Determine the (X, Y) coordinate at the center of the cell enclosing the given text.  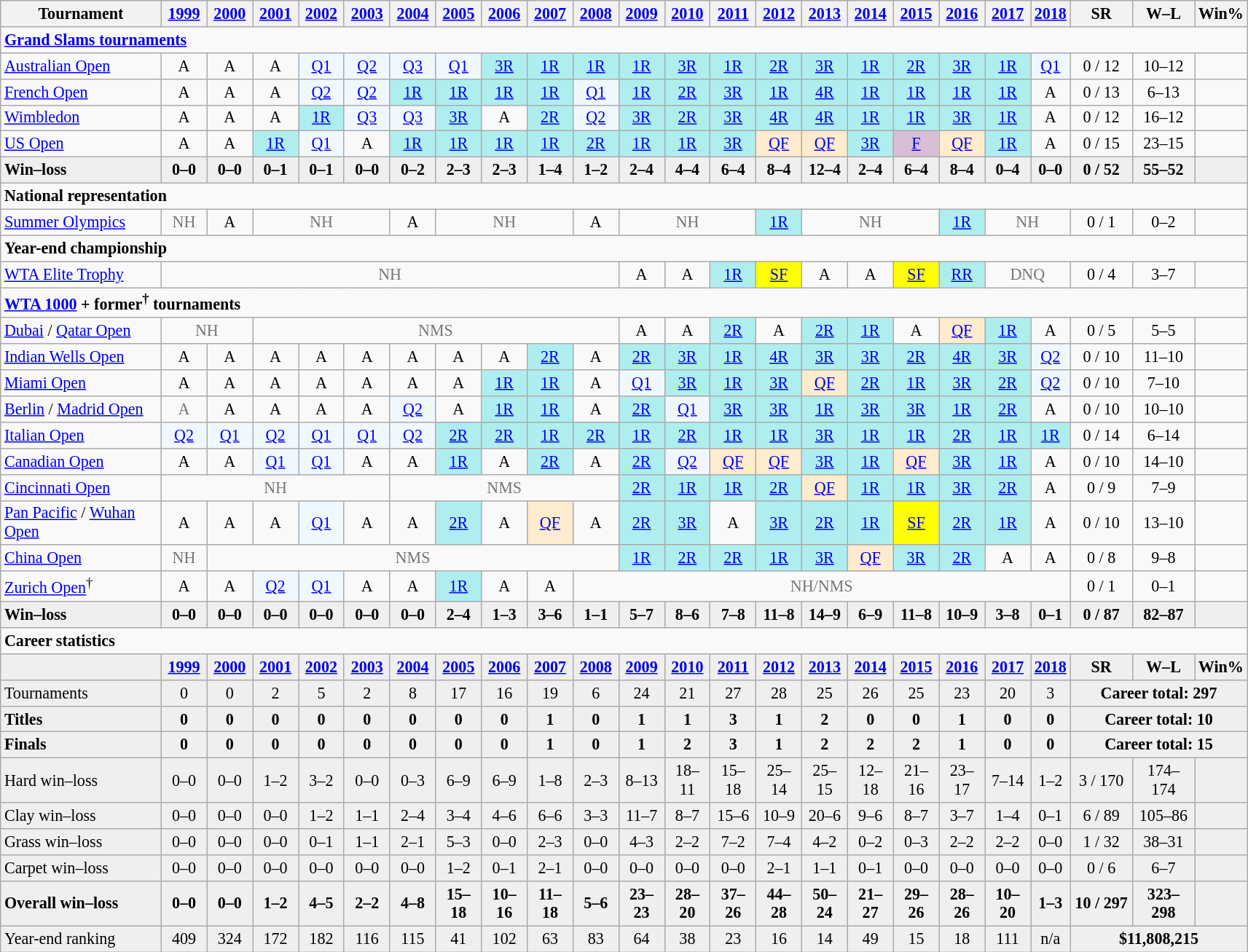
174–174 (1163, 779)
38 (688, 938)
Cincinnati Open (81, 487)
409 (184, 938)
Grand Slams tournaments (624, 39)
172 (275, 938)
7–8 (733, 615)
49 (870, 938)
14–9 (825, 615)
41 (459, 938)
Tournament (81, 13)
Pan Pacific / Wuhan Open (81, 523)
6–13 (1163, 92)
16–12 (1163, 118)
US Open (81, 144)
5–7 (641, 615)
19 (551, 693)
10–16 (504, 903)
23–17 (962, 779)
Career statistics (624, 640)
Summer Olympics (81, 222)
105–86 (1163, 816)
23–23 (641, 903)
21–27 (870, 903)
WTA Elite Trophy (81, 275)
18 (962, 938)
0 / 15 (1102, 144)
26 (870, 693)
RR (962, 275)
83 (596, 938)
Tournaments (81, 693)
0 / 14 (1102, 435)
6–7 (1163, 868)
1–8 (551, 779)
Dubai / Qatar Open (81, 331)
64 (641, 938)
8–6 (688, 615)
5–5 (1163, 331)
7–2 (733, 842)
8 (412, 693)
25–15 (825, 779)
6 (596, 693)
0 / 87 (1102, 615)
1 / 32 (1102, 842)
17 (459, 693)
7–10 (1163, 383)
Overall win–loss (81, 903)
Wimbledon (81, 118)
27 (733, 693)
4–4 (688, 170)
10–10 (1163, 409)
French Open (81, 92)
38–31 (1163, 842)
21 (688, 693)
Italian Open (81, 435)
28–26 (962, 903)
9–6 (870, 816)
11–18 (551, 903)
25–14 (780, 779)
115 (412, 938)
21–16 (917, 779)
0 / 8 (1102, 558)
6–14 (1163, 435)
7–9 (1163, 487)
7–14 (1008, 779)
National representation (624, 196)
0–4 (1008, 170)
12–18 (870, 779)
6–6 (551, 816)
WTA 1000 + former† tournaments (624, 302)
15–6 (733, 816)
3–3 (596, 816)
20 (1008, 693)
10–12 (1163, 66)
3–4 (459, 816)
0 / 13 (1102, 92)
4–3 (641, 842)
Grass win–loss (81, 842)
44–28 (780, 903)
4–8 (412, 903)
Canadian Open (81, 461)
324 (230, 938)
0 / 6 (1102, 868)
Career total: 10 (1158, 719)
28–20 (688, 903)
29–26 (917, 903)
0 / 9 (1102, 487)
Zurich Open† (81, 586)
Titles (81, 719)
4–2 (825, 842)
Hard win–loss (81, 779)
182 (322, 938)
23–15 (1163, 144)
9–8 (1163, 558)
Miami Open (81, 383)
55–52 (1163, 170)
0 / 52 (1102, 170)
0 / 5 (1102, 331)
DNQ (1027, 275)
China Open (81, 558)
50–24 (825, 903)
Australian Open (81, 66)
7–4 (780, 842)
4–5 (322, 903)
11–7 (641, 816)
15 (917, 938)
37–26 (733, 903)
$11,808,215 (1158, 938)
14 (825, 938)
18–11 (688, 779)
3–6 (551, 615)
F (917, 144)
4–6 (504, 816)
12–4 (825, 170)
Career total: 297 (1158, 693)
n/a (1050, 938)
8–13 (641, 779)
Year-end ranking (81, 938)
Clay win–loss (81, 816)
5–3 (459, 842)
Finals (81, 745)
13–10 (1163, 523)
Berlin / Madrid Open (81, 409)
10–20 (1008, 903)
6 / 89 (1102, 816)
116 (367, 938)
24 (641, 693)
3–8 (1008, 615)
63 (551, 938)
Indian Wells Open (81, 357)
Year-end championship (624, 248)
111 (1008, 938)
11–10 (1163, 357)
5 (322, 693)
82–87 (1163, 615)
0 / 4 (1102, 275)
Career total: 15 (1158, 745)
3 / 170 (1102, 779)
20–6 (825, 816)
5–6 (596, 903)
NH/NMS (822, 586)
323–298 (1163, 903)
3–2 (322, 779)
28 (780, 693)
Carpet win–loss (81, 868)
10 / 297 (1102, 903)
102 (504, 938)
14–10 (1163, 461)
